Return the [x, y] coordinate for the center point of the cell that contains the specified text.  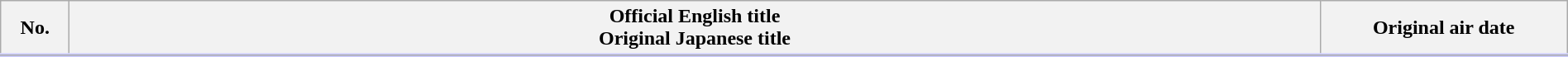
No. [35, 28]
Original air date [1444, 28]
Official English titleOriginal Japanese title [695, 28]
